Identify which cell holds the provided text, then report its (x, y) central coordinate. 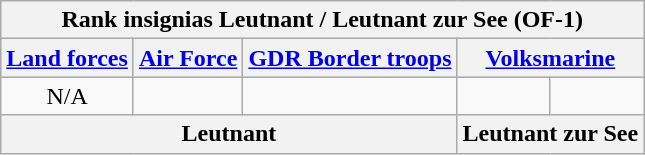
Land forces (68, 58)
Leutnant (229, 134)
GDR Border troops (350, 58)
Volksmarine (550, 58)
N/A (68, 96)
Rank insignias Leutnant / Leutnant zur See (OF-1) (322, 20)
Air Force (188, 58)
Leutnant zur See (550, 134)
